Output the (X, Y) coordinate of the center of the cell containing the given text.  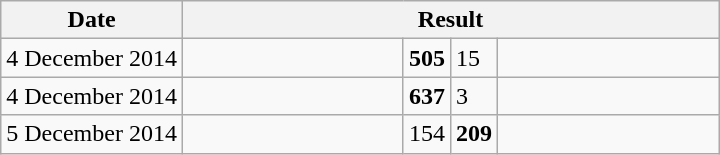
15 (474, 58)
Date (92, 20)
Result (450, 20)
3 (474, 96)
505 (426, 58)
209 (474, 134)
637 (426, 96)
5 December 2014 (92, 134)
154 (426, 134)
